Output the (x, y) coordinate of the center of the cell containing the given text.  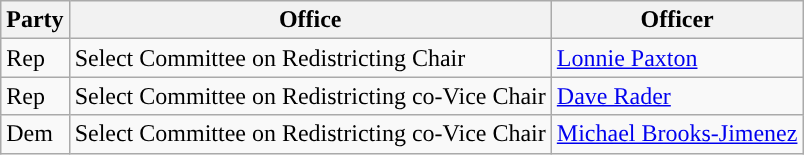
Officer (677, 20)
Dave Rader (677, 96)
Select Committee on Redistricting Chair (310, 58)
Office (310, 20)
Party (35, 20)
Dem (35, 134)
Michael Brooks-Jimenez (677, 134)
Lonnie Paxton (677, 58)
